From the cell containing the given text, extract its center point as (X, Y) coordinate. 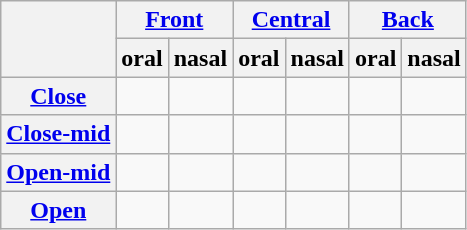
Back (408, 20)
Central (292, 20)
Close-mid (58, 134)
Open-mid (58, 172)
Front (174, 20)
Close (58, 96)
Open (58, 210)
